Return the (x, y) coordinate for the center point of the cell that contains the specified text.  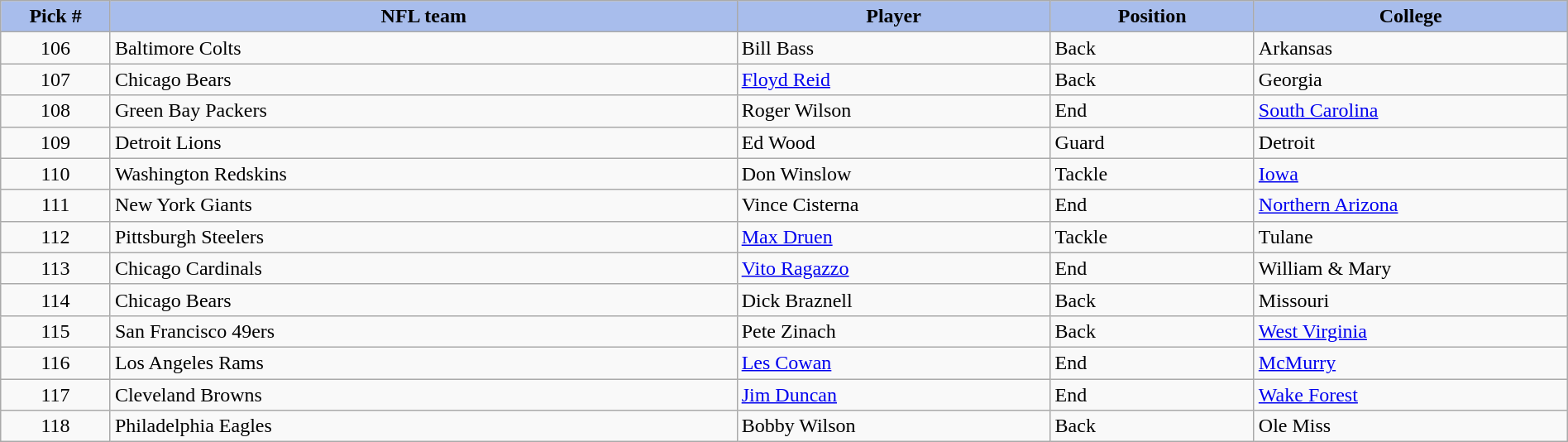
San Francisco 49ers (423, 331)
106 (56, 48)
Guard (1152, 142)
118 (56, 426)
Los Angeles Rams (423, 363)
112 (56, 237)
Cleveland Browns (423, 395)
McMurry (1411, 363)
113 (56, 268)
William & Mary (1411, 268)
114 (56, 300)
111 (56, 205)
Washington Redskins (423, 174)
West Virginia (1411, 331)
Wake Forest (1411, 395)
South Carolina (1411, 111)
Tulane (1411, 237)
Vito Ragazzo (893, 268)
Bill Bass (893, 48)
Don Winslow (893, 174)
Pete Zinach (893, 331)
Max Druen (893, 237)
117 (56, 395)
Iowa (1411, 174)
Missouri (1411, 300)
116 (56, 363)
Northern Arizona (1411, 205)
Vince Cisterna (893, 205)
115 (56, 331)
Arkansas (1411, 48)
Georgia (1411, 79)
Dick Braznell (893, 300)
Ed Wood (893, 142)
College (1411, 17)
Detroit (1411, 142)
Baltimore Colts (423, 48)
110 (56, 174)
Green Bay Packers (423, 111)
Jim Duncan (893, 395)
Pittsburgh Steelers (423, 237)
107 (56, 79)
Pick # (56, 17)
Position (1152, 17)
109 (56, 142)
New York Giants (423, 205)
Bobby Wilson (893, 426)
Ole Miss (1411, 426)
NFL team (423, 17)
Les Cowan (893, 363)
Philadelphia Eagles (423, 426)
Player (893, 17)
108 (56, 111)
Floyd Reid (893, 79)
Detroit Lions (423, 142)
Chicago Cardinals (423, 268)
Roger Wilson (893, 111)
